Scan for the cell matching the given text and deliver its [X, Y] coordinate at center. 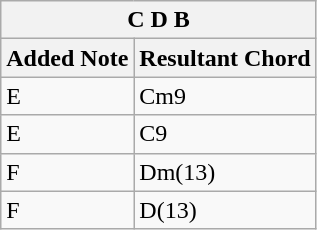
Dm(13) [225, 172]
D(13) [225, 210]
C9 [225, 134]
Cm9 [225, 96]
Resultant Chord [225, 58]
C D B [158, 20]
Added Note [68, 58]
